From the cell containing the given text, extract its center point as (x, y) coordinate. 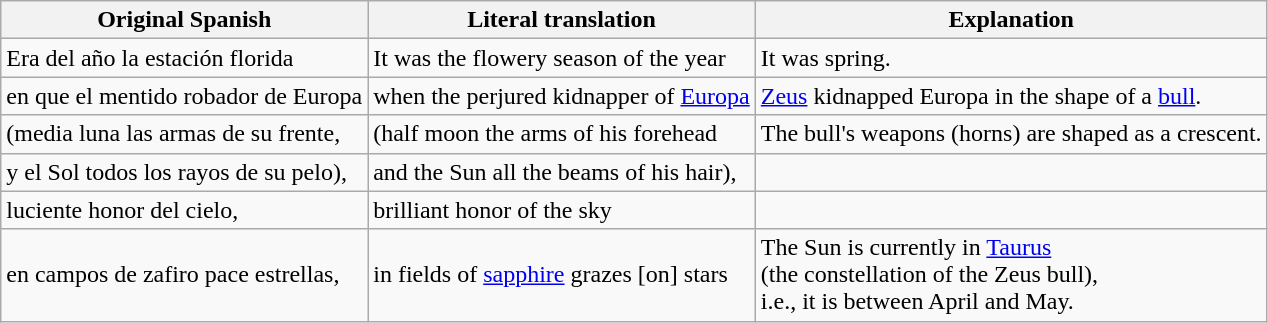
en que el mentido robador de Europa (184, 96)
luciente honor del cielo, (184, 210)
Original Spanish (184, 20)
and the Sun all the beams of his hair), (562, 172)
Literal translation (562, 20)
when the perjured kidnapper of Europa (562, 96)
Zeus kidnapped Europa in the shape of a bull. (1011, 96)
brilliant honor of the sky (562, 210)
y el Sol todos los rayos de su pelo), (184, 172)
The Sun is currently in Taurus(the constellation of the Zeus bull),i.e., it is between April and May. (1011, 275)
en campos de zafiro pace estrellas, (184, 275)
Era del año la estación florida (184, 58)
It was the flowery season of the year (562, 58)
It was spring. (1011, 58)
(half moon the arms of his forehead (562, 134)
The bull's weapons (horns) are shaped as a crescent. (1011, 134)
in fields of sapphire grazes [on] stars (562, 275)
Explanation (1011, 20)
(media luna las armas de su frente, (184, 134)
